From the cell containing the given text, extract its center point as (x, y) coordinate. 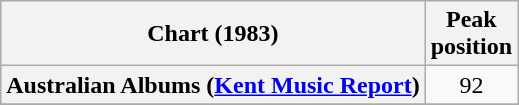
Australian Albums (Kent Music Report) (213, 85)
Chart (1983) (213, 34)
Peakposition (471, 34)
92 (471, 85)
